Locate the cell with the specified text and output its (x, y) center coordinate. 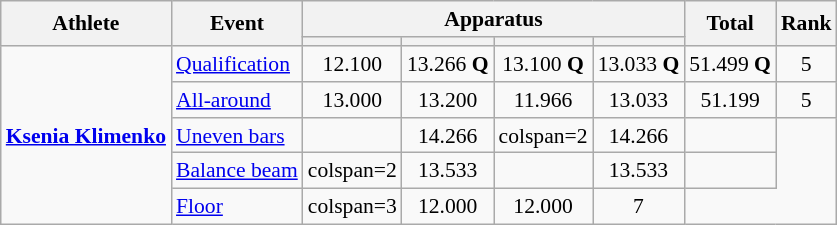
7 (639, 207)
12.100 (352, 64)
51.199 (730, 100)
Floor (237, 207)
Apparatus (494, 19)
colspan=3 (352, 207)
13.100 Q (544, 64)
13.266 Q (448, 64)
Uneven bars (237, 136)
Rank (806, 24)
Total (730, 24)
13.000 (352, 100)
13.033 Q (639, 64)
11.966 (544, 100)
13.033 (639, 100)
Ksenia Klimenko (86, 135)
Athlete (86, 24)
13.200 (448, 100)
Balance beam (237, 171)
Qualification (237, 64)
51.499 Q (730, 64)
Event (237, 24)
All-around (237, 100)
